Identify which cell holds the provided text, then report its (X, Y) central coordinate. 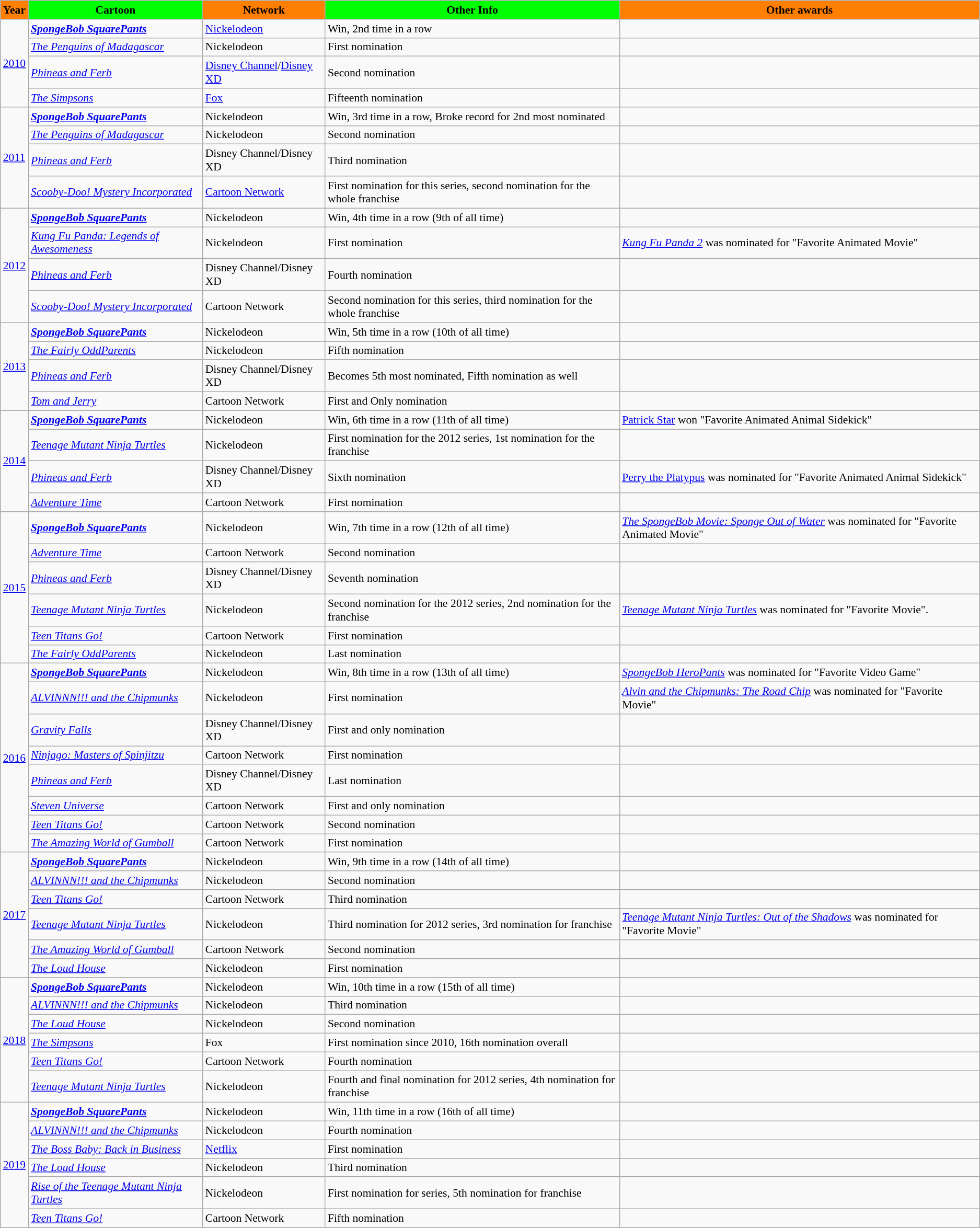
The SpongeBob Movie: Sponge Out of Water was nominated for "Favorite Animated Movie" (799, 528)
Other awards (799, 10)
First nomination for the 2012 series, 1st nomination for the franchise (472, 445)
Win, 5th time in a row (10th of all time) (472, 332)
2011 (15, 158)
First nomination for series, 5th nomination for franchise (472, 1193)
Win, 6th time in a row (11th of all time) (472, 420)
2014 (15, 461)
Patrick Star won "Favorite Animated Animal Sidekick" (799, 420)
Ninjago: Masters of Spinjitzu (116, 755)
Netflix (264, 1149)
Win, 10th time in a row (15th of all time) (472, 987)
SpongeBob HeroPants was nominated for "Favorite Video Game" (799, 673)
Second nomination for this series, third nomination for the whole franchise (472, 306)
Kung Fu Panda: Legends of Awesomeness (116, 243)
2015 (15, 588)
2019 (15, 1165)
First nomination since 2010, 16th nomination overall (472, 1043)
Fourth and final nomination for 2012 series, 4th nomination for franchise (472, 1086)
Win, 9th time in a row (14th of all time) (472, 862)
Becomes 5th most nominated, Fifth nomination as well (472, 376)
Win, 8th time in a row (13th of all time) (472, 673)
Win, 11th time in a row (16th of all time) (472, 1112)
Seventh nomination (472, 578)
First nomination for this series, second nomination for the whole franchise (472, 192)
Sixth nomination (472, 477)
2010 (15, 63)
Rise of the Teenage Mutant Ninja Turtles (116, 1193)
Perry the Platypus was nominated for "Favorite Animated Animal Sidekick" (799, 477)
Win, 4th time in a row (9th of all time) (472, 217)
Win, 7th time in a row (12th of all time) (472, 528)
Year (15, 10)
Win, 2nd time in a row (472, 29)
Kung Fu Panda 2 was nominated for "Favorite Animated Movie" (799, 243)
2012 (15, 266)
Network (264, 10)
Fifteenth nomination (472, 98)
Teenage Mutant Ninja Turtles: Out of the Shadows was nominated for "Favorite Movie" (799, 924)
2013 (15, 366)
Second nomination for the 2012 series, 2nd nomination for the franchise (472, 611)
Teenage Mutant Ninja Turtles was nominated for "Favorite Movie". (799, 611)
2018 (15, 1040)
Win, 3rd time in a row, Broke record for 2nd most nominated (472, 117)
Tom and Jerry (116, 401)
Other Info (472, 10)
Steven Universe (116, 806)
First and Only nomination (472, 401)
The Boss Baby: Back in Business (116, 1149)
Alvin and the Chipmunks: The Road Chip was nominated for "Favorite Movie" (799, 698)
2017 (15, 915)
2016 (15, 758)
Gravity Falls (116, 730)
Third nomination for 2012 series, 3rd nomination for franchise (472, 924)
Cartoon (116, 10)
